From the cell containing the given text, extract its center point as [X, Y] coordinate. 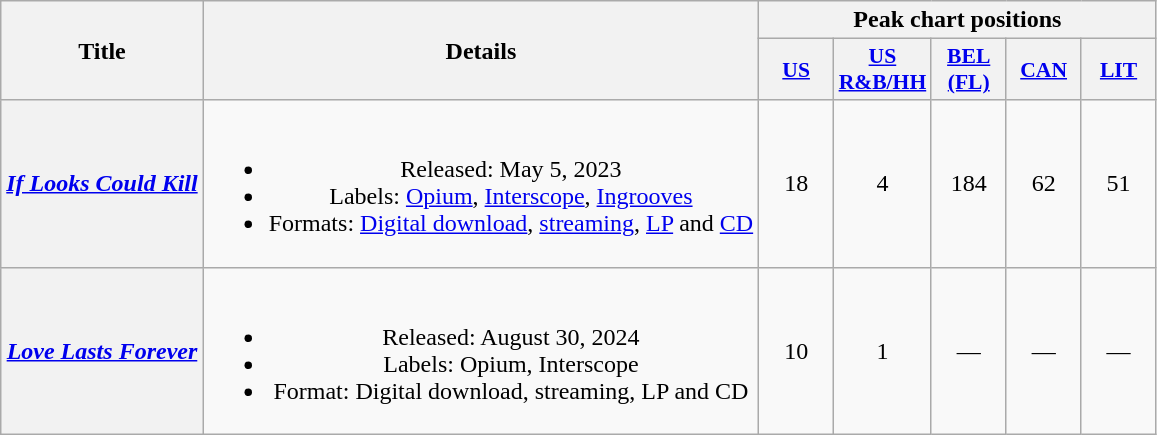
LIT [1118, 70]
Details [480, 50]
10 [796, 350]
Released: August 30, 2024Labels: Opium, InterscopeFormat: Digital download, streaming, LP and CD [480, 350]
Released: May 5, 2023Labels: Opium, Interscope, IngroovesFormats: Digital download, streaming, LP and CD [480, 184]
BEL(FL) [968, 70]
CAN [1044, 70]
51 [1118, 184]
4 [883, 184]
184 [968, 184]
Love Lasts Forever [102, 350]
18 [796, 184]
62 [1044, 184]
US [796, 70]
1 [883, 350]
USR&B/HH [883, 70]
Peak chart positions [958, 20]
Title [102, 50]
If Looks Could Kill [102, 184]
